Scan for the cell matching the given text and deliver its [X, Y] coordinate at center. 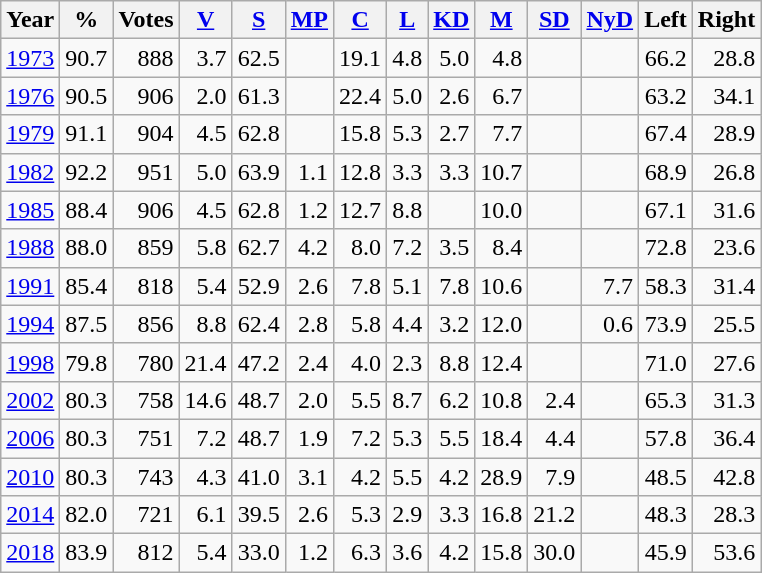
758 [146, 400]
28.3 [726, 515]
1.1 [309, 172]
92.2 [86, 172]
6.2 [452, 400]
10.0 [502, 210]
6.1 [206, 515]
87.5 [86, 324]
66.2 [666, 58]
62.7 [258, 248]
14.6 [206, 400]
67.1 [666, 210]
3.7 [206, 58]
5.1 [408, 286]
2.8 [309, 324]
25.5 [726, 324]
Votes [146, 20]
0.6 [610, 324]
85.4 [86, 286]
Year [30, 20]
62.4 [258, 324]
63.9 [258, 172]
7.9 [554, 477]
39.5 [258, 515]
1998 [30, 362]
2010 [30, 477]
L [408, 20]
812 [146, 553]
856 [146, 324]
57.8 [666, 438]
28.8 [726, 58]
780 [146, 362]
52.9 [258, 286]
19.1 [360, 58]
12.0 [502, 324]
30.0 [554, 553]
NyD [610, 20]
751 [146, 438]
90.7 [86, 58]
12.4 [502, 362]
904 [146, 134]
68.9 [666, 172]
951 [146, 172]
KD [452, 20]
91.1 [86, 134]
6.3 [360, 553]
67.4 [666, 134]
10.8 [502, 400]
10.6 [502, 286]
3.2 [452, 324]
83.9 [86, 553]
22.4 [360, 96]
2006 [30, 438]
21.2 [554, 515]
MP [309, 20]
71.0 [666, 362]
859 [146, 248]
1982 [30, 172]
47.2 [258, 362]
88.4 [86, 210]
3.1 [309, 477]
8.0 [360, 248]
26.8 [726, 172]
1985 [30, 210]
2014 [30, 515]
1991 [30, 286]
1988 [30, 248]
41.0 [258, 477]
21.4 [206, 362]
82.0 [86, 515]
12.7 [360, 210]
73.9 [666, 324]
65.3 [666, 400]
31.6 [726, 210]
10.7 [502, 172]
90.5 [86, 96]
42.8 [726, 477]
61.3 [258, 96]
34.1 [726, 96]
33.0 [258, 553]
1994 [30, 324]
C [360, 20]
63.2 [666, 96]
4.3 [206, 477]
4.0 [360, 362]
% [86, 20]
31.3 [726, 400]
16.8 [502, 515]
45.9 [666, 553]
62.5 [258, 58]
2.9 [408, 515]
6.7 [502, 96]
3.6 [408, 553]
58.3 [666, 286]
8.7 [408, 400]
2.7 [452, 134]
18.4 [502, 438]
23.6 [726, 248]
1979 [30, 134]
721 [146, 515]
27.6 [726, 362]
2002 [30, 400]
2018 [30, 553]
53.6 [726, 553]
Left [666, 20]
888 [146, 58]
M [502, 20]
36.4 [726, 438]
79.8 [86, 362]
1.9 [309, 438]
12.8 [360, 172]
743 [146, 477]
2.3 [408, 362]
818 [146, 286]
V [206, 20]
SD [554, 20]
48.5 [666, 477]
72.8 [666, 248]
1973 [30, 58]
48.3 [666, 515]
Right [726, 20]
3.5 [452, 248]
88.0 [86, 248]
1976 [30, 96]
8.4 [502, 248]
S [258, 20]
31.4 [726, 286]
